Pinpoint the cell where the given text exists, returning its [X, Y] midpoint coordinate. 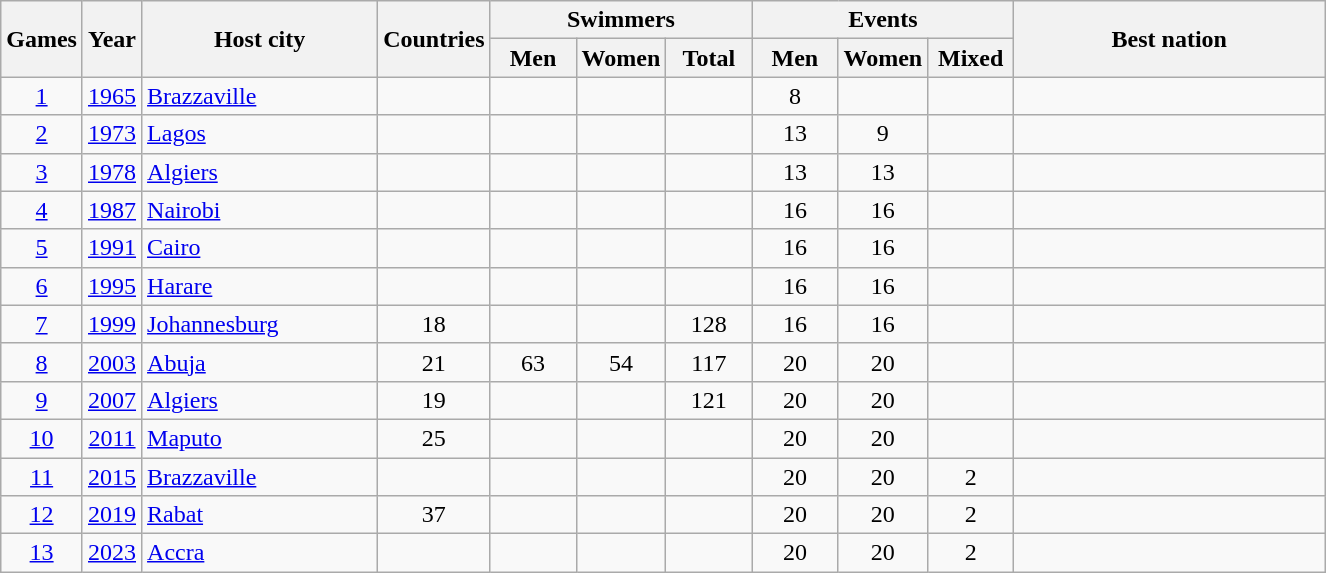
Host city [260, 39]
Best nation [1170, 39]
Johannesburg [260, 324]
Swimmers [621, 20]
Cairo [260, 248]
7 [42, 324]
12 [42, 515]
25 [434, 438]
4 [42, 210]
1978 [112, 172]
Maputo [260, 438]
10 [42, 438]
1987 [112, 210]
1973 [112, 134]
Lagos [260, 134]
63 [533, 362]
37 [434, 515]
3 [42, 172]
Abuja [260, 362]
1965 [112, 96]
Games [42, 39]
2023 [112, 553]
117 [709, 362]
2015 [112, 477]
11 [42, 477]
Rabat [260, 515]
54 [621, 362]
6 [42, 286]
Harare [260, 286]
5 [42, 248]
2007 [112, 400]
1 [42, 96]
2019 [112, 515]
121 [709, 400]
1991 [112, 248]
Mixed [971, 58]
21 [434, 362]
1999 [112, 324]
2003 [112, 362]
18 [434, 324]
2011 [112, 438]
Nairobi [260, 210]
19 [434, 400]
Events [883, 20]
Countries [434, 39]
Total [709, 58]
1995 [112, 286]
Accra [260, 553]
128 [709, 324]
Year [112, 39]
